Search for the cell housing the specified text and yield its (x, y) center coordinate. 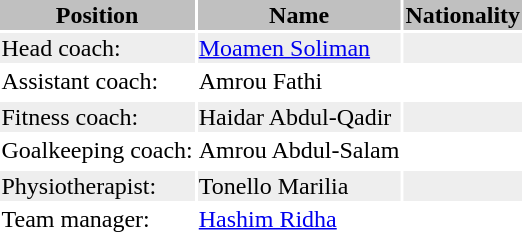
Fitness coach: (97, 117)
Haidar Abdul-Qadir (299, 117)
Name (299, 15)
Amrou Abdul-Salam (299, 150)
Physiotherapist: (97, 186)
Nationality (463, 15)
Assistant coach: (97, 81)
Tonello Marilia (299, 186)
Moamen Soliman (299, 48)
Amrou Fathi (299, 81)
Head coach: (97, 48)
Position (97, 15)
Goalkeeping coach: (97, 150)
